Detect which cell encompasses the target text, then output its (x, y) center coordinate. 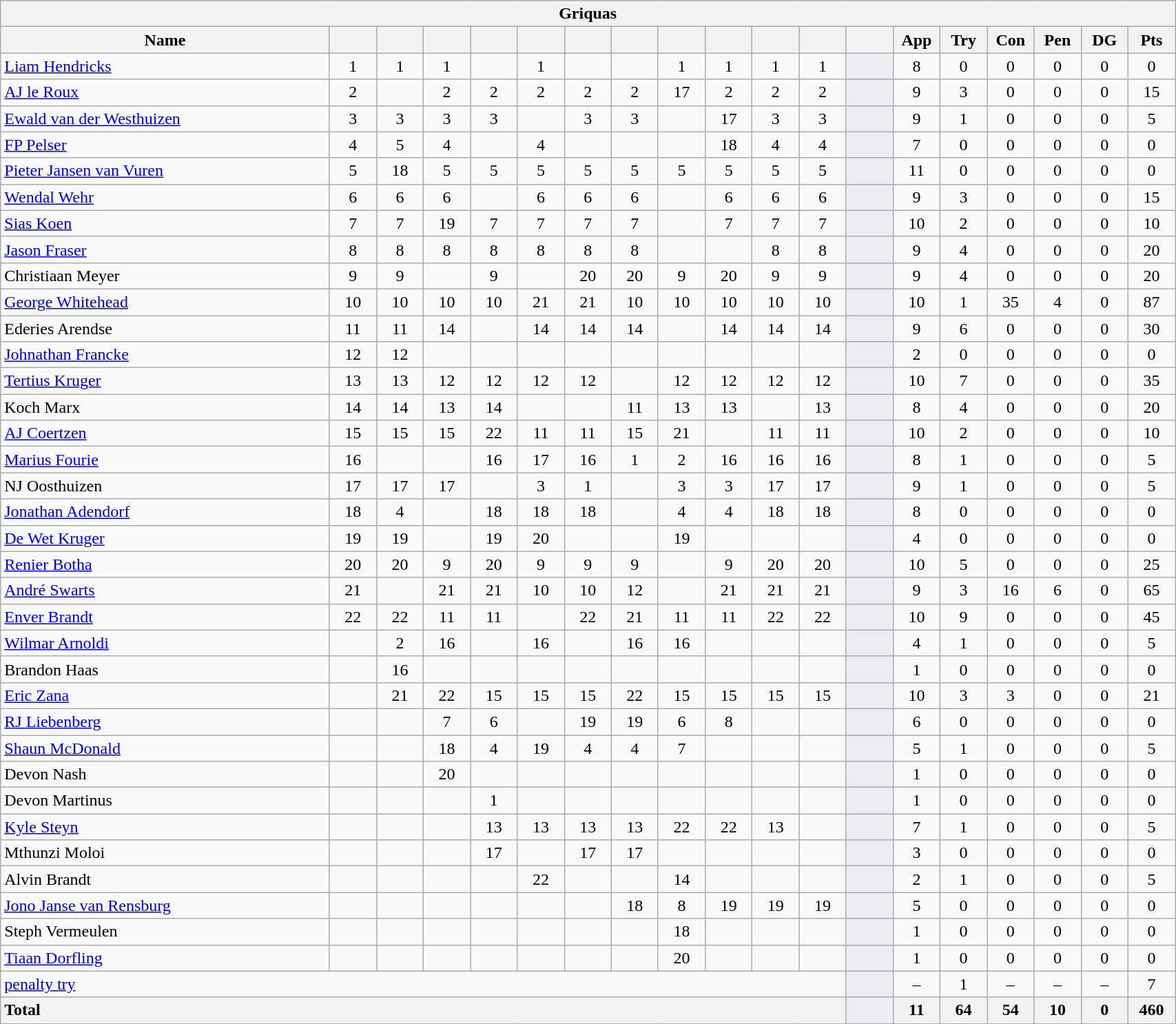
FP Pelser (165, 145)
Jono Janse van Rensburg (165, 905)
Jason Fraser (165, 249)
Griquas (588, 14)
RJ Liebenberg (165, 721)
460 (1151, 1010)
Total (423, 1010)
Ewald van der Westhuizen (165, 119)
DG (1104, 40)
64 (964, 1010)
Renier Botha (165, 564)
Tertius Kruger (165, 381)
30 (1151, 329)
Jonathan Adendorf (165, 512)
Mthunzi Moloi (165, 853)
Christiaan Meyer (165, 276)
Pieter Jansen van Vuren (165, 171)
Con (1011, 40)
App (916, 40)
Wilmar Arnoldi (165, 643)
Kyle Steyn (165, 827)
Marius Fourie (165, 460)
Tiaan Dorfling (165, 958)
Name (165, 40)
AJ le Roux (165, 92)
87 (1151, 302)
Johnathan Francke (165, 355)
25 (1151, 564)
Enver Brandt (165, 617)
Koch Marx (165, 407)
Try (964, 40)
George Whitehead (165, 302)
De Wet Kruger (165, 538)
45 (1151, 617)
Sias Koen (165, 223)
Alvin Brandt (165, 879)
André Swarts (165, 591)
Shaun McDonald (165, 748)
Pts (1151, 40)
AJ Coertzen (165, 433)
Eric Zana (165, 695)
penalty try (423, 984)
Ederies Arendse (165, 329)
Pen (1058, 40)
Brandon Haas (165, 669)
Liam Hendricks (165, 66)
Wendal Wehr (165, 197)
65 (1151, 591)
Devon Martinus (165, 801)
NJ Oosthuizen (165, 486)
Devon Nash (165, 775)
Steph Vermeulen (165, 932)
54 (1011, 1010)
